Locate the cell with the specified text and output its (x, y) center coordinate. 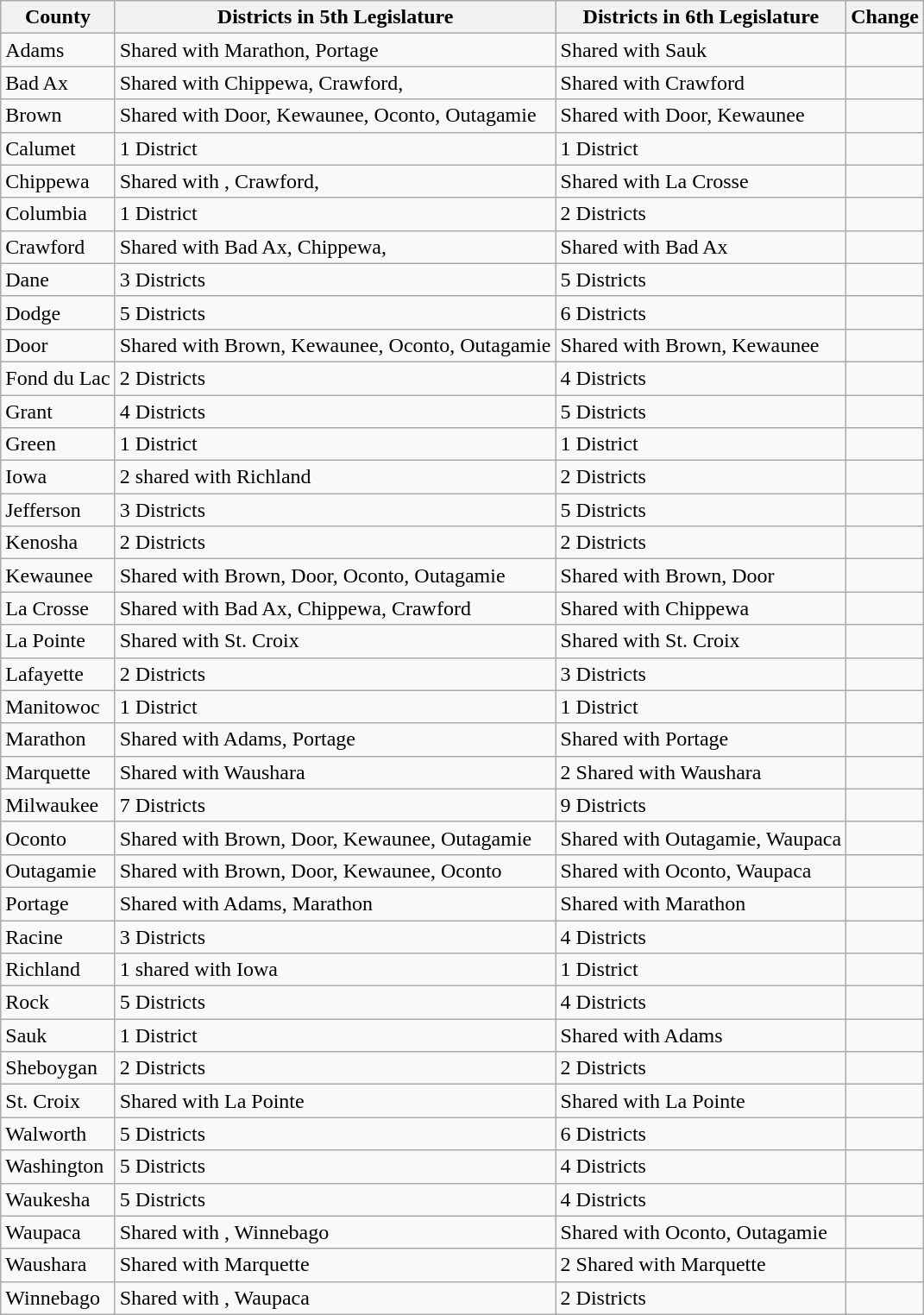
Milwaukee (58, 805)
Waukesha (58, 1199)
Shared with Sauk (701, 50)
Waupaca (58, 1232)
Iowa (58, 477)
Shared with Bad Ax (701, 247)
Portage (58, 903)
Shared with Chippewa (701, 608)
St. Croix (58, 1101)
Shared with Crawford (701, 83)
Chippewa (58, 181)
Kewaunee (58, 576)
Shared with Outagamie, Waupaca (701, 838)
Manitowoc (58, 707)
Shared with Adams, Marathon (335, 903)
Calumet (58, 148)
Fond du Lac (58, 378)
Columbia (58, 214)
Shared with Brown, Door (701, 576)
Shared with Marathon (701, 903)
1 shared with Iowa (335, 970)
Bad Ax (58, 83)
Door (58, 345)
Rock (58, 1003)
Waushara (58, 1265)
2 Shared with Marquette (701, 1265)
Shared with Oconto, Outagamie (701, 1232)
Shared with Bad Ax, Chippewa, Crawford (335, 608)
Marquette (58, 772)
Walworth (58, 1134)
Marathon (58, 739)
Shared with Brown, Kewaunee (701, 345)
Racine (58, 936)
Shared with , Waupaca (335, 1298)
9 Districts (701, 805)
Green (58, 444)
Grant (58, 412)
Shared with Brown, Door, Oconto, Outagamie (335, 576)
Shared with Marquette (335, 1265)
Dane (58, 280)
Lafayette (58, 674)
2 shared with Richland (335, 477)
Shared with Oconto, Waupaca (701, 871)
Richland (58, 970)
Shared with , Winnebago (335, 1232)
Change (885, 17)
Dodge (58, 312)
Shared with Brown, Door, Kewaunee, Outagamie (335, 838)
Shared with Marathon, Portage (335, 50)
Shared with Door, Kewaunee, Oconto, Outagamie (335, 116)
Crawford (58, 247)
Brown (58, 116)
Shared with , Crawford, (335, 181)
La Pointe (58, 641)
Winnebago (58, 1298)
Shared with Brown, Door, Kewaunee, Oconto (335, 871)
Sauk (58, 1035)
Districts in 6th Legislature (701, 17)
Kenosha (58, 543)
La Crosse (58, 608)
Shared with Adams, Portage (335, 739)
Sheboygan (58, 1068)
Shared with La Crosse (701, 181)
Shared with Portage (701, 739)
Shared with Bad Ax, Chippewa, (335, 247)
Adams (58, 50)
Shared with Chippewa, Crawford, (335, 83)
7 Districts (335, 805)
2 Shared with Waushara (701, 772)
Shared with Brown, Kewaunee, Oconto, Outagamie (335, 345)
Districts in 5th Legislature (335, 17)
County (58, 17)
Outagamie (58, 871)
Shared with Adams (701, 1035)
Jefferson (58, 510)
Shared with Waushara (335, 772)
Shared with Door, Kewaunee (701, 116)
Washington (58, 1167)
Oconto (58, 838)
